Return the [x, y] coordinate for the center point of the cell that contains the specified text.  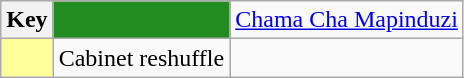
Chama Cha Mapinduzi [347, 20]
Cabinet reshuffle [142, 58]
Key [27, 20]
